Locate the cell with the specified text and output its [X, Y] center coordinate. 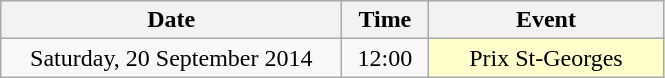
Prix St-Georges [546, 58]
Event [546, 20]
12:00 [385, 58]
Time [385, 20]
Date [172, 20]
Saturday, 20 September 2014 [172, 58]
